Pinpoint the cell where the given text exists, returning its (X, Y) midpoint coordinate. 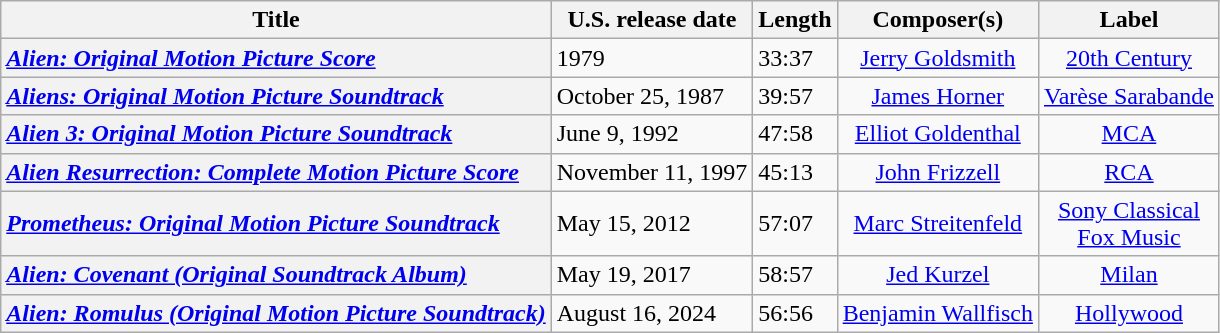
October 25, 1987 (652, 96)
James Horner (938, 96)
58:57 (795, 275)
Elliot Goldenthal (938, 134)
John Frizzell (938, 172)
Alien Resurrection: Complete Motion Picture Score (276, 172)
20th Century (1128, 58)
Milan (1128, 275)
Alien 3: Original Motion Picture Soundtrack (276, 134)
November 11, 1997 (652, 172)
45:13 (795, 172)
May 15, 2012 (652, 224)
August 16, 2024 (652, 313)
MCA (1128, 134)
Title (276, 20)
Alien: Covenant (Original Soundtrack Album) (276, 275)
33:37 (795, 58)
May 19, 2017 (652, 275)
Benjamin Wallfisch (938, 313)
1979 (652, 58)
Prometheus: Original Motion Picture Soundtrack (276, 224)
June 9, 1992 (652, 134)
Alien: Original Motion Picture Score (276, 58)
Length (795, 20)
Jerry Goldsmith (938, 58)
Aliens: Original Motion Picture Soundtrack (276, 96)
U.S. release date (652, 20)
RCA (1128, 172)
47:58 (795, 134)
Label (1128, 20)
57:07 (795, 224)
Sony ClassicalFox Music (1128, 224)
56:56 (795, 313)
Alien: Romulus (Original Motion Picture Soundtrack) (276, 313)
Jed Kurzel (938, 275)
39:57 (795, 96)
Marc Streitenfeld (938, 224)
Hollywood (1128, 313)
Varèse Sarabande (1128, 96)
Composer(s) (938, 20)
